Scan for the cell matching the given text and deliver its [X, Y] coordinate at center. 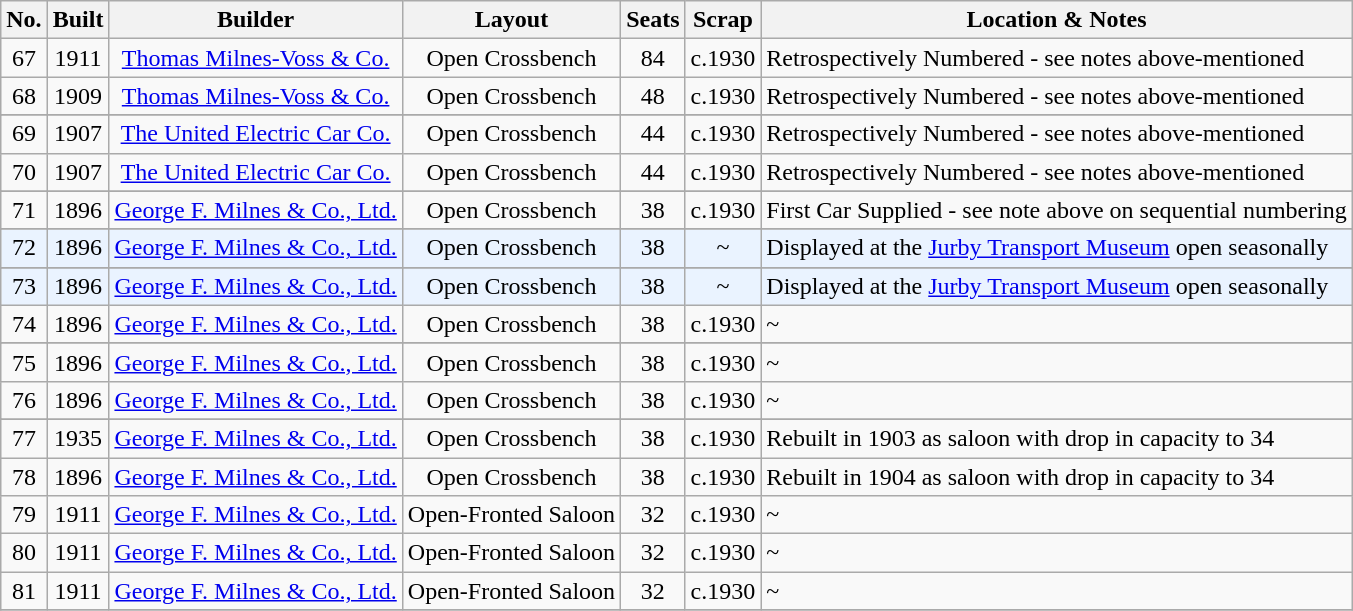
78 [24, 477]
71 [24, 210]
1909 [78, 96]
First Car Supplied - see note above on sequential numbering [1057, 210]
79 [24, 515]
Scrap [723, 20]
Builder [256, 20]
75 [24, 362]
73 [24, 286]
67 [24, 58]
Seats [653, 20]
Location & Notes [1057, 20]
Layout [511, 20]
84 [653, 58]
No. [24, 20]
69 [24, 134]
74 [24, 324]
72 [24, 248]
70 [24, 172]
76 [24, 400]
80 [24, 553]
Built [78, 20]
1935 [78, 438]
68 [24, 96]
48 [653, 96]
Rebuilt in 1904 as saloon with drop in capacity to 34 [1057, 477]
77 [24, 438]
Rebuilt in 1903 as saloon with drop in capacity to 34 [1057, 438]
81 [24, 591]
